Capture the cell that displays the provided text and extract its (x, y) central coordinate. 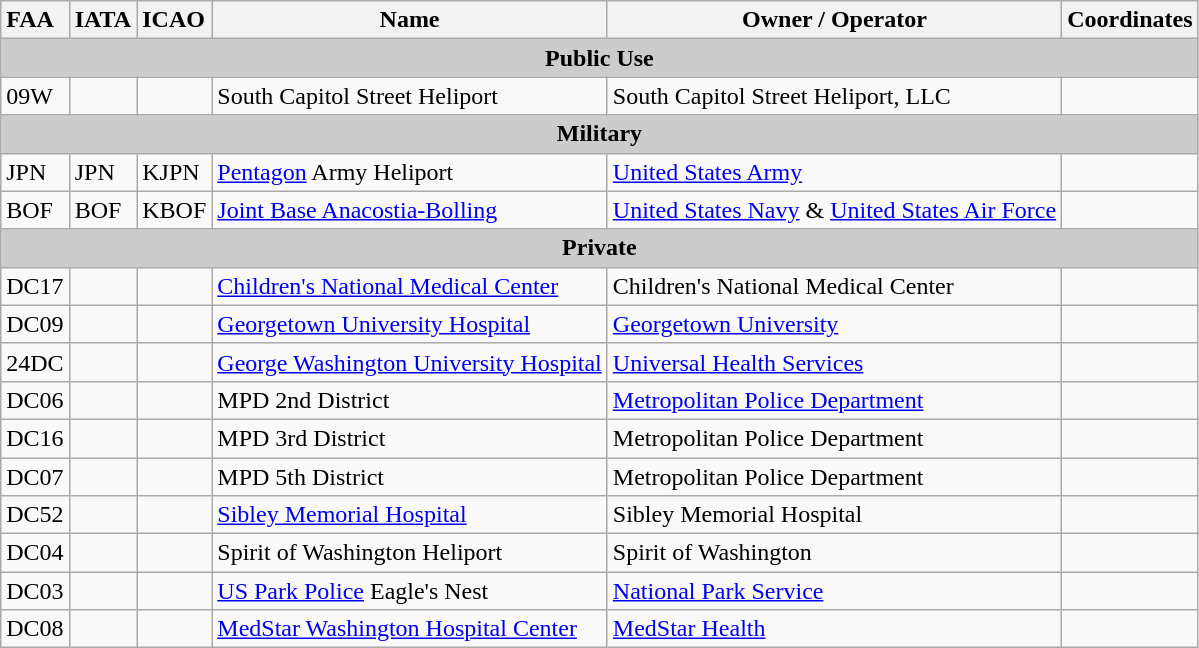
MPD 2nd District (410, 400)
South Capitol Street Heliport (410, 96)
Spirit of Washington Heliport (410, 553)
Public Use (600, 58)
09W (35, 96)
MedStar Washington Hospital Center (410, 629)
KJPN (174, 172)
DC03 (35, 591)
South Capitol Street Heliport, LLC (834, 96)
MedStar Health (834, 629)
24DC (35, 362)
Spirit of Washington (834, 553)
DC04 (35, 553)
Name (410, 20)
KBOF (174, 210)
IATA (103, 20)
Pentagon Army Heliport (410, 172)
DC17 (35, 286)
MPD 3rd District (410, 438)
Joint Base Anacostia-Bolling (410, 210)
United States Navy & United States Air Force (834, 210)
National Park Service (834, 591)
DC16 (35, 438)
Private (600, 248)
DC08 (35, 629)
DC06 (35, 400)
George Washington University Hospital (410, 362)
Georgetown University (834, 324)
FAA (35, 20)
ICAO (174, 20)
DC07 (35, 477)
Coordinates (1130, 20)
United States Army (834, 172)
DC09 (35, 324)
MPD 5th District (410, 477)
Georgetown University Hospital (410, 324)
Universal Health Services (834, 362)
Owner / Operator (834, 20)
DC52 (35, 515)
US Park Police Eagle's Nest (410, 591)
Military (600, 134)
